Search for the cell housing the specified text and yield its (x, y) center coordinate. 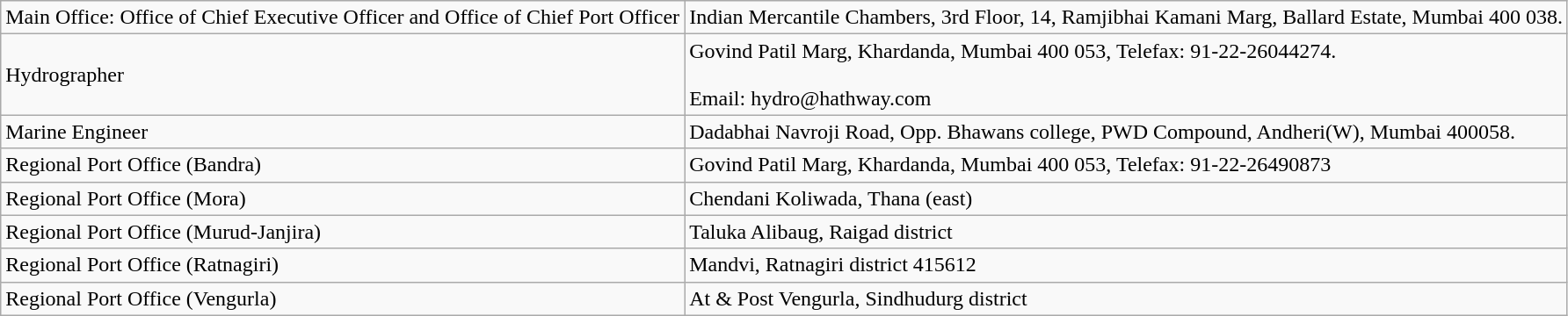
Regional Port Office (Vengurla) (343, 298)
Main Office: Office of Chief Executive Officer and Office of Chief Port Officer (343, 18)
Regional Port Office (Ratnagiri) (343, 265)
Indian Mercantile Chambers, 3rd Floor, 14, Ramjibhai Kamani Marg, Ballard Estate, Mumbai 400 038. (1127, 18)
Regional Port Office (Mora) (343, 198)
Mandvi, Ratnagiri district 415612 (1127, 265)
Dadabhai Navroji Road, Opp. Bhawans college, PWD Compound, Andheri(W), Mumbai 400058. (1127, 132)
Chendani Koliwada, Thana (east) (1127, 198)
Regional Port Office (Bandra) (343, 165)
Taluka Alibaug, Raigad district (1127, 232)
Marine Engineer (343, 132)
Hydrographer (343, 75)
Govind Patil Marg, Khardanda, Mumbai 400 053, Telefax: 91-22-26044274.Email: hydro@hathway.com (1127, 75)
At & Post Vengurla, Sindhudurg district (1127, 298)
Govind Patil Marg, Khardanda, Mumbai 400 053, Telefax: 91-22-26490873 (1127, 165)
Regional Port Office (Murud-Janjira) (343, 232)
